Find where the given text appears and provide that cell's center as [x, y] coordinate. 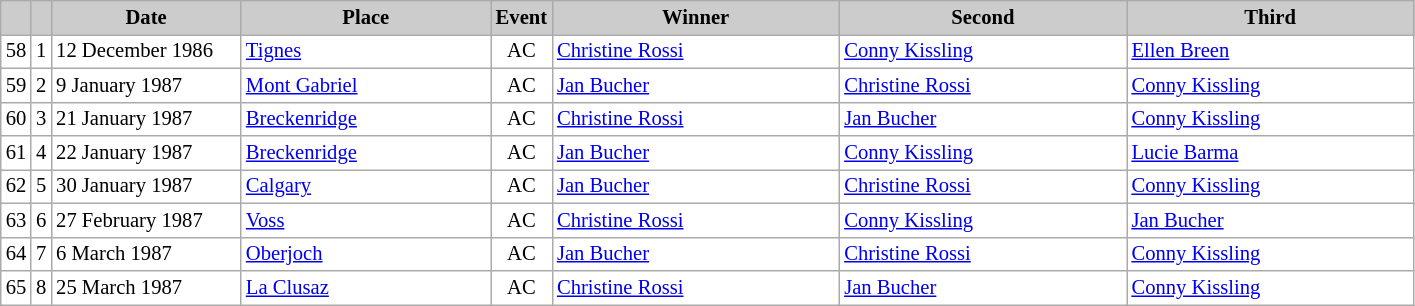
7 [41, 254]
63 [16, 220]
4 [41, 153]
30 January 1987 [146, 186]
2 [41, 85]
59 [16, 85]
Mont Gabriel [366, 85]
Place [366, 17]
22 January 1987 [146, 153]
Lucie Barma [1270, 153]
25 March 1987 [146, 287]
58 [16, 51]
Winner [696, 17]
64 [16, 254]
6 March 1987 [146, 254]
1 [41, 51]
Second [982, 17]
Calgary [366, 186]
Ellen Breen [1270, 51]
Oberjoch [366, 254]
Tignes [366, 51]
62 [16, 186]
9 January 1987 [146, 85]
Event [522, 17]
3 [41, 119]
Voss [366, 220]
12 December 1986 [146, 51]
21 January 1987 [146, 119]
La Clusaz [366, 287]
6 [41, 220]
61 [16, 153]
5 [41, 186]
Date [146, 17]
Third [1270, 17]
65 [16, 287]
8 [41, 287]
60 [16, 119]
27 February 1987 [146, 220]
